Provide the (x, y) coordinate of the cell's center where the given text is located.  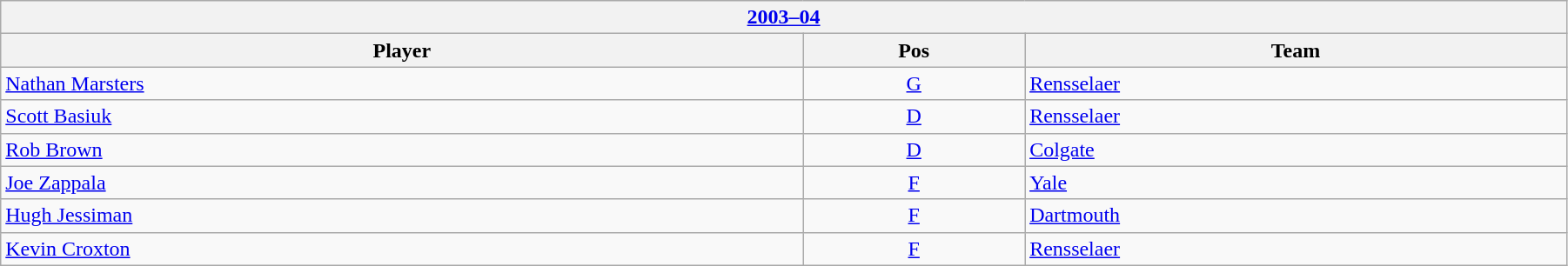
Yale (1297, 183)
Team (1297, 50)
Dartmouth (1297, 216)
Kevin Croxton (402, 249)
Hugh Jessiman (402, 216)
2003–04 (784, 17)
Nathan Marsters (402, 83)
Pos (914, 50)
Colgate (1297, 150)
Scott Basiuk (402, 116)
Player (402, 50)
Rob Brown (402, 150)
Joe Zappala (402, 183)
G (914, 83)
